Search for the cell housing the specified text and yield its [X, Y] center coordinate. 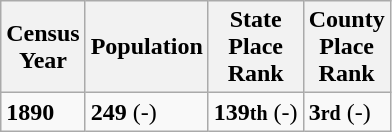
CountyPlaceRank [346, 47]
139th (-) [256, 112]
StatePlaceRank [256, 47]
3rd (-) [346, 112]
Population [146, 47]
CensusYear [43, 47]
1890 [43, 112]
249 (-) [146, 112]
